For the text-containing cell, return its midpoint in [X, Y] coordinate format. 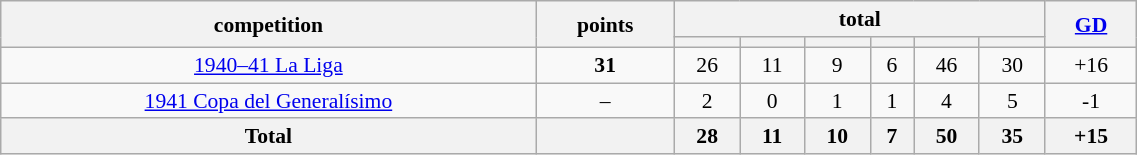
6 [892, 65]
46 [947, 65]
GD [1091, 24]
5 [1012, 101]
points [605, 24]
– [605, 101]
26 [707, 65]
4 [947, 101]
1941 Copa del Generalísimo [268, 101]
9 [837, 65]
7 [892, 136]
50 [947, 136]
2 [707, 101]
+16 [1091, 65]
1940–41 La Liga [268, 65]
0 [772, 101]
total [860, 19]
competition [268, 24]
+15 [1091, 136]
30 [1012, 65]
35 [1012, 136]
Total [268, 136]
10 [837, 136]
31 [605, 65]
28 [707, 136]
-1 [1091, 101]
